Provide the (x, y) coordinate of the cell's center where the given text is located.  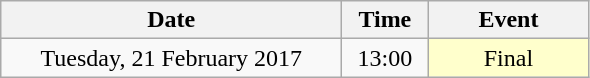
Event (508, 20)
Date (172, 20)
Tuesday, 21 February 2017 (172, 58)
Time (385, 20)
Final (508, 58)
13:00 (385, 58)
